Determine the (X, Y) coordinate at the center of the cell enclosing the given text.  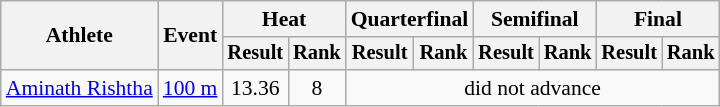
8 (317, 88)
Aminath Rishtha (80, 88)
Quarterfinal (410, 19)
Athlete (80, 36)
Semifinal (534, 19)
Final (658, 19)
Event (190, 36)
100 m (190, 88)
Heat (284, 19)
13.36 (255, 88)
did not advance (533, 88)
